Provide the (X, Y) coordinate of the cell's center where the given text is located.  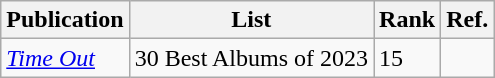
Rank (408, 20)
List (251, 20)
Publication (65, 20)
15 (408, 58)
Time Out (65, 58)
30 Best Albums of 2023 (251, 58)
Ref. (468, 20)
